Pinpoint the cell where the given text exists, returning its [x, y] midpoint coordinate. 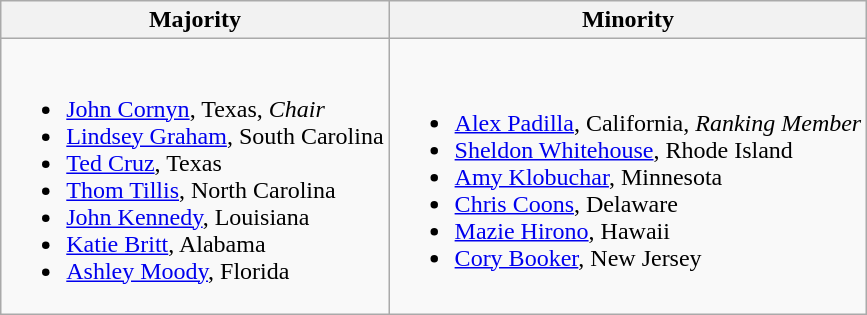
Majority [195, 20]
Minority [628, 20]
